For the text-containing cell, return its midpoint in [x, y] coordinate format. 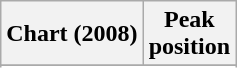
Peakposition [189, 34]
Chart (2008) [72, 34]
